For the text-containing cell, return its midpoint in [X, Y] coordinate format. 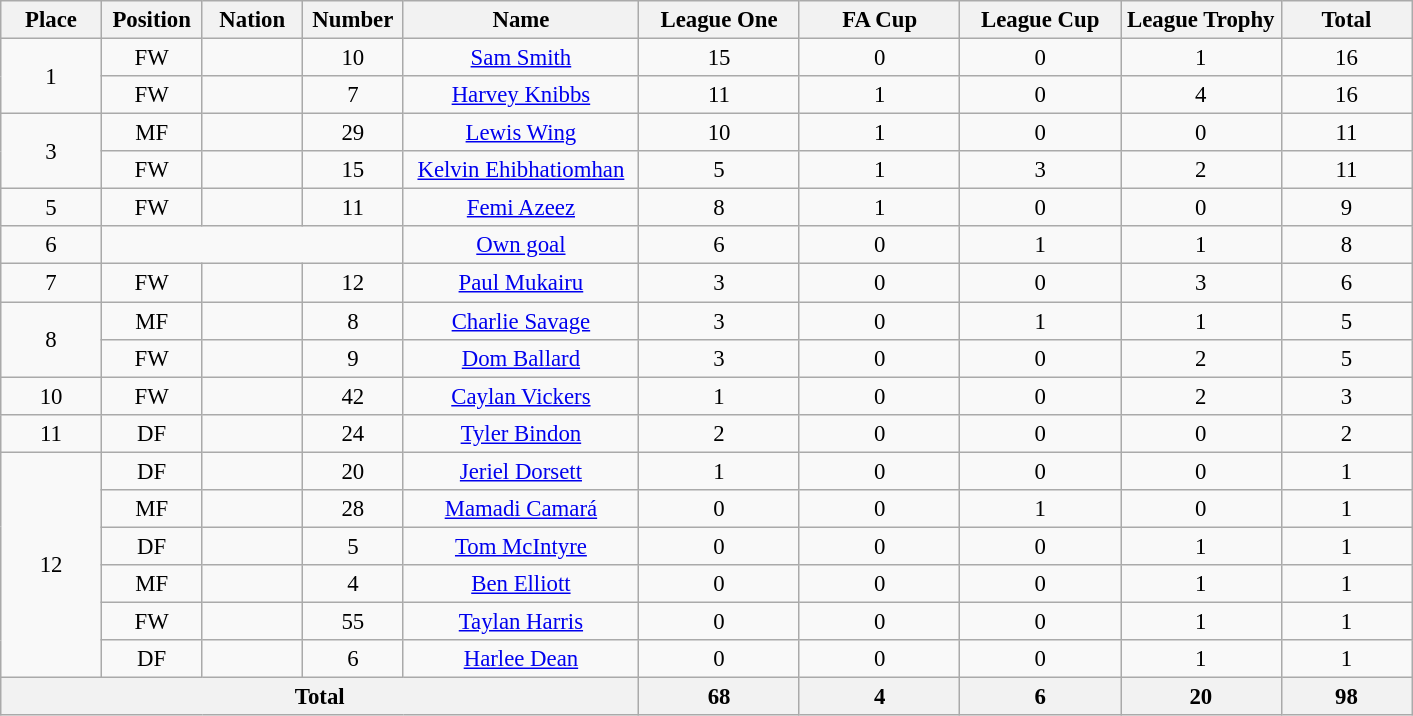
29 [354, 133]
Tyler Bindon [521, 433]
Ben Elliott [521, 584]
24 [354, 433]
Name [521, 20]
Harvey Knibbs [521, 95]
Nation [252, 20]
Caylan Vickers [521, 396]
League One [720, 20]
League Trophy [1200, 20]
Harlee Dean [521, 659]
Sam Smith [521, 58]
Number [354, 20]
Lewis Wing [521, 133]
Place [52, 20]
Dom Ballard [521, 358]
Position [152, 20]
68 [720, 697]
Charlie Savage [521, 321]
Kelvin Ehibhatiomhan [521, 170]
42 [354, 396]
98 [1346, 697]
FA Cup [880, 20]
League Cup [1040, 20]
Femi Azeez [521, 208]
Jeriel Dorsett [521, 471]
Paul Mukairu [521, 283]
Own goal [521, 245]
Taylan Harris [521, 621]
28 [354, 509]
55 [354, 621]
Mamadi Camará [521, 509]
Tom McIntyre [521, 546]
